Identify which cell holds the provided text, then report its (X, Y) central coordinate. 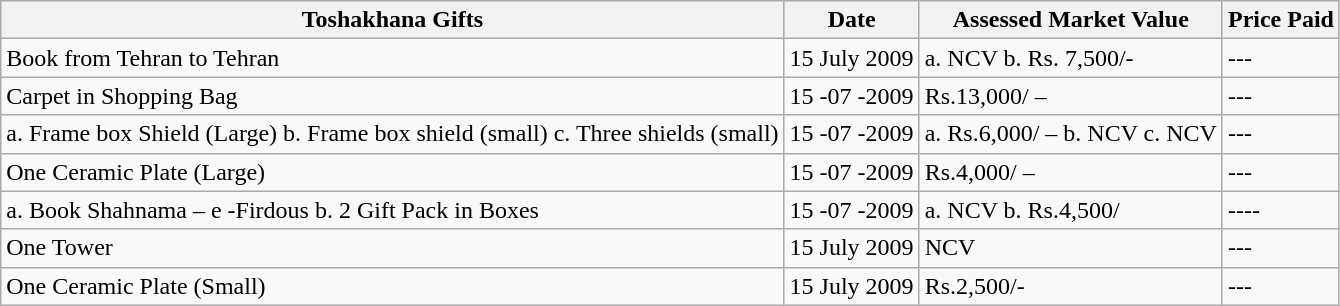
a. Book Shahnama – e -Firdous b. 2 Gift Pack in Boxes (392, 210)
a. Rs.6,000/ – b. NCV c. NCV (1070, 134)
a. Frame box Shield (Large) b. Frame box shield (small) c. Three shields (small) (392, 134)
Price Paid (1280, 20)
Rs.13,000/ – (1070, 96)
---- (1280, 210)
One Ceramic Plate (Small) (392, 286)
Toshakhana Gifts (392, 20)
One Ceramic Plate (Large) (392, 172)
Book from Tehran to Tehran (392, 58)
Carpet in Shopping Bag (392, 96)
NCV (1070, 248)
Rs.2,500/- (1070, 286)
a. NCV b. Rs. 7,500/- (1070, 58)
Assessed Market Value (1070, 20)
Date (852, 20)
Rs.4,000/ – (1070, 172)
a. NCV b. Rs.4,500/ (1070, 210)
One Tower (392, 248)
